Scan for the cell matching the given text and deliver its (x, y) coordinate at center. 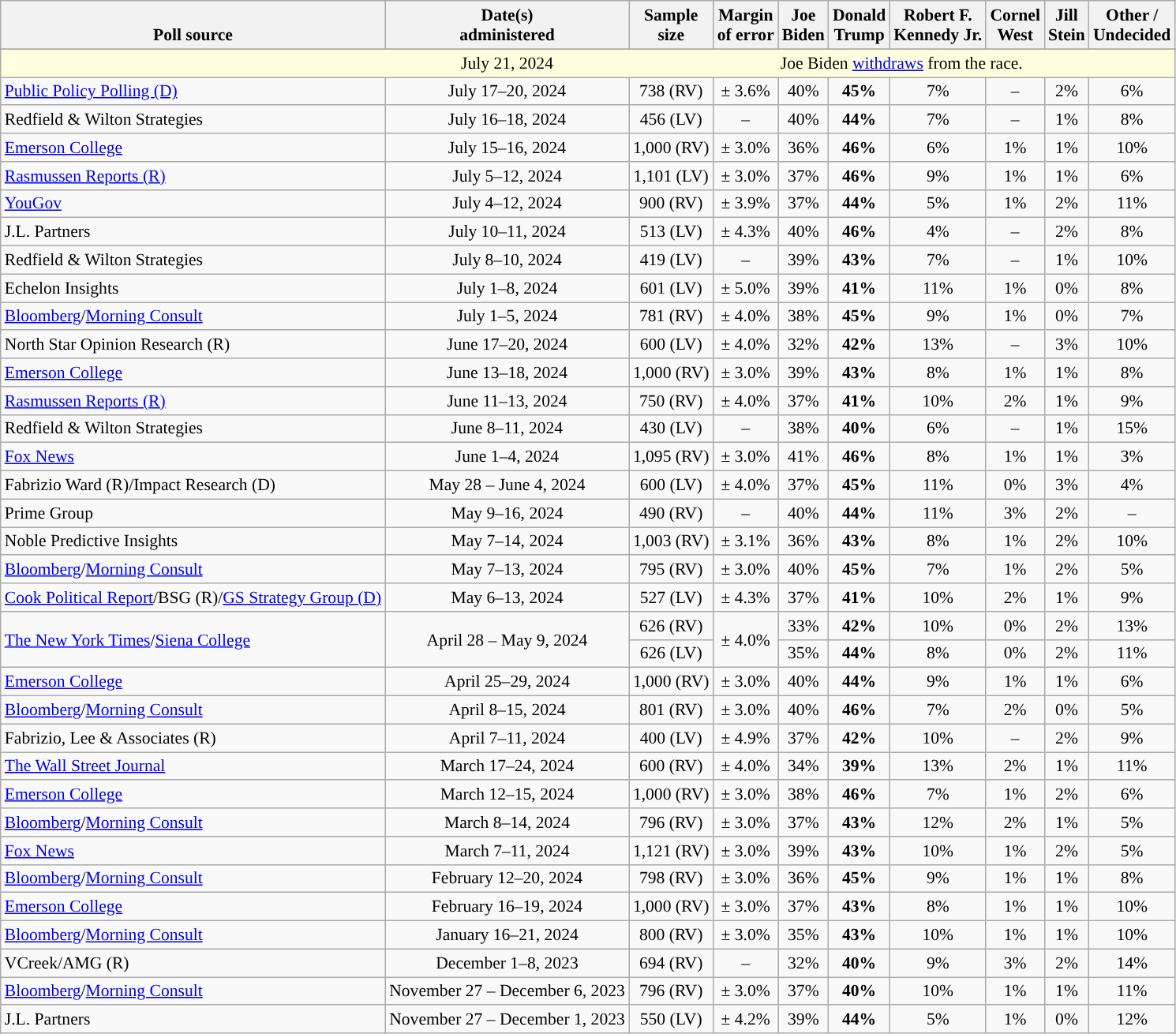
December 1–8, 2023 (507, 963)
795 (RV) (671, 570)
March 12–15, 2024 (507, 795)
May 9–16, 2024 (507, 513)
513 (LV) (671, 232)
400 (LV) (671, 738)
JoeBiden (803, 25)
626 (LV) (671, 654)
July 17–20, 2024 (507, 92)
July 1–8, 2024 (507, 288)
North Star Opinion Research (R) (193, 345)
1,121 (RV) (671, 851)
JillStein (1067, 25)
April 7–11, 2024 (507, 738)
550 (LV) (671, 1020)
May 7–14, 2024 (507, 541)
February 16–19, 2024 (507, 907)
1,003 (RV) (671, 541)
801 (RV) (671, 710)
VCreek/AMG (R) (193, 963)
800 (RV) (671, 935)
July 4–12, 2024 (507, 204)
July 5–12, 2024 (507, 176)
900 (RV) (671, 204)
750 (RV) (671, 401)
± 3.1% (746, 541)
Echelon Insights (193, 288)
490 (RV) (671, 513)
February 12–20, 2024 (507, 879)
456 (LV) (671, 120)
May 7–13, 2024 (507, 570)
± 4.9% (746, 738)
34% (803, 766)
Fabrizio Ward (R)/Impact Research (D) (193, 485)
YouGov (193, 204)
July 10–11, 2024 (507, 232)
CornelWest (1015, 25)
November 27 – December 6, 2023 (507, 991)
Public Policy Polling (D) (193, 92)
March 8–14, 2024 (507, 822)
± 3.6% (746, 92)
Noble Predictive Insights (193, 541)
Joe Biden withdraws from the race. (902, 63)
419 (LV) (671, 260)
June 1–4, 2024 (507, 457)
1,095 (RV) (671, 457)
January 16–21, 2024 (507, 935)
430 (LV) (671, 429)
781 (RV) (671, 317)
626 (RV) (671, 626)
Other /Undecided (1132, 25)
June 8–11, 2024 (507, 429)
The New York Times/Siena College (193, 639)
The Wall Street Journal (193, 766)
Prime Group (193, 513)
694 (RV) (671, 963)
July 15–16, 2024 (507, 148)
March 7–11, 2024 (507, 851)
± 4.2% (746, 1020)
527 (LV) (671, 598)
July 21, 2024 (507, 63)
14% (1132, 963)
798 (RV) (671, 879)
November 27 – December 1, 2023 (507, 1020)
July 16–18, 2024 (507, 120)
1,101 (LV) (671, 176)
May 28 – June 4, 2024 (507, 485)
15% (1132, 429)
Cook Political Report/BSG (R)/GS Strategy Group (D) (193, 598)
May 6–13, 2024 (507, 598)
601 (LV) (671, 288)
33% (803, 626)
DonaldTrump (859, 25)
June 17–20, 2024 (507, 345)
Fabrizio, Lee & Associates (R) (193, 738)
± 5.0% (746, 288)
600 (RV) (671, 766)
Date(s)administered (507, 25)
March 17–24, 2024 (507, 766)
July 1–5, 2024 (507, 317)
Marginof error (746, 25)
June 13–18, 2024 (507, 373)
July 8–10, 2024 (507, 260)
Poll source (193, 25)
June 11–13, 2024 (507, 401)
738 (RV) (671, 92)
April 8–15, 2024 (507, 710)
April 28 – May 9, 2024 (507, 639)
± 3.9% (746, 204)
Samplesize (671, 25)
Robert F.Kennedy Jr. (938, 25)
April 25–29, 2024 (507, 682)
